Scan for the cell matching the given text and deliver its [X, Y] coordinate at center. 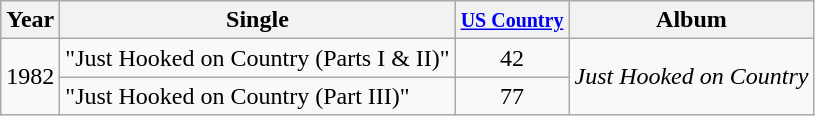
"Just Hooked on Country (Part III)" [258, 96]
"Just Hooked on Country (Parts I & II)" [258, 58]
Just Hooked on Country [692, 77]
1982 [30, 77]
Year [30, 20]
Single [258, 20]
42 [512, 58]
US Country [512, 20]
Album [692, 20]
77 [512, 96]
